Pinpoint the cell where the given text exists, returning its (x, y) midpoint coordinate. 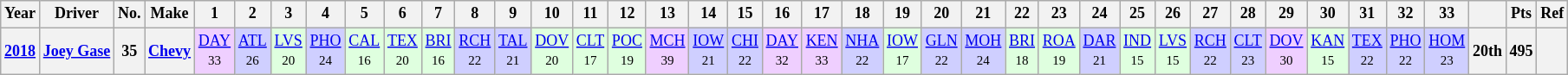
30 (1328, 14)
9 (513, 14)
16 (782, 14)
27 (1210, 14)
32 (1406, 14)
TEX22 (1368, 51)
POC19 (628, 51)
23 (1059, 14)
8 (475, 14)
BRI16 (439, 51)
GLN22 (941, 51)
Year (21, 14)
KEN33 (822, 51)
Pts (1521, 14)
Driver (76, 14)
CLT23 (1248, 51)
DAY33 (214, 51)
18 (862, 14)
ATL26 (252, 51)
DOV20 (552, 51)
DAR21 (1099, 51)
DAY32 (782, 51)
14 (709, 14)
21 (983, 14)
TAL21 (513, 51)
17 (822, 14)
IOW21 (709, 51)
LVS20 (288, 51)
DOV30 (1286, 51)
PHO22 (1406, 51)
Chevy (170, 51)
IND15 (1137, 51)
29 (1286, 14)
BRI18 (1023, 51)
15 (745, 14)
LVS15 (1172, 51)
5 (364, 14)
33 (1448, 14)
28 (1248, 14)
NHA22 (862, 51)
26 (1172, 14)
Joey Gase (76, 51)
6 (403, 14)
19 (903, 14)
TEX20 (403, 51)
CHI22 (745, 51)
No. (130, 14)
MOH24 (983, 51)
20th (1487, 51)
10 (552, 14)
Make (170, 14)
12 (628, 14)
Ref (1552, 14)
35 (130, 51)
IOW17 (903, 51)
20 (941, 14)
2 (252, 14)
495 (1521, 51)
31 (1368, 14)
13 (667, 14)
MCH39 (667, 51)
11 (591, 14)
KAN15 (1328, 51)
1 (214, 14)
HOM23 (1448, 51)
22 (1023, 14)
ROA19 (1059, 51)
CLT17 (591, 51)
24 (1099, 14)
PHO24 (326, 51)
4 (326, 14)
25 (1137, 14)
3 (288, 14)
7 (439, 14)
CAL16 (364, 51)
2018 (21, 51)
